Return the (x, y) coordinate for the center point of the cell that contains the specified text.  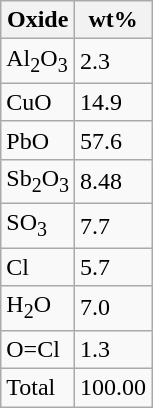
Sb2O3 (38, 181)
CuO (38, 102)
14.9 (114, 102)
PbO (38, 140)
wt% (114, 20)
Al2O3 (38, 61)
57.6 (114, 140)
Oxide (38, 20)
7.0 (114, 308)
H2O (38, 308)
O=Cl (38, 349)
2.3 (114, 61)
7.7 (114, 226)
1.3 (114, 349)
Cl (38, 267)
100.00 (114, 387)
Total (38, 387)
8.48 (114, 181)
5.7 (114, 267)
SO3 (38, 226)
